Scan for the cell matching the given text and deliver its [X, Y] coordinate at center. 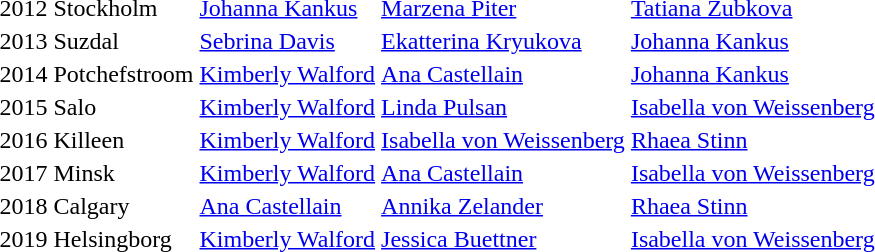
Annika Zelander [504, 206]
Ekatterina Kryukova [504, 41]
Linda Pulsan [504, 107]
Isabella von Weissenberg [504, 140]
Sebrina Davis [288, 41]
